Return [x, y] of the center of cell containing provided text 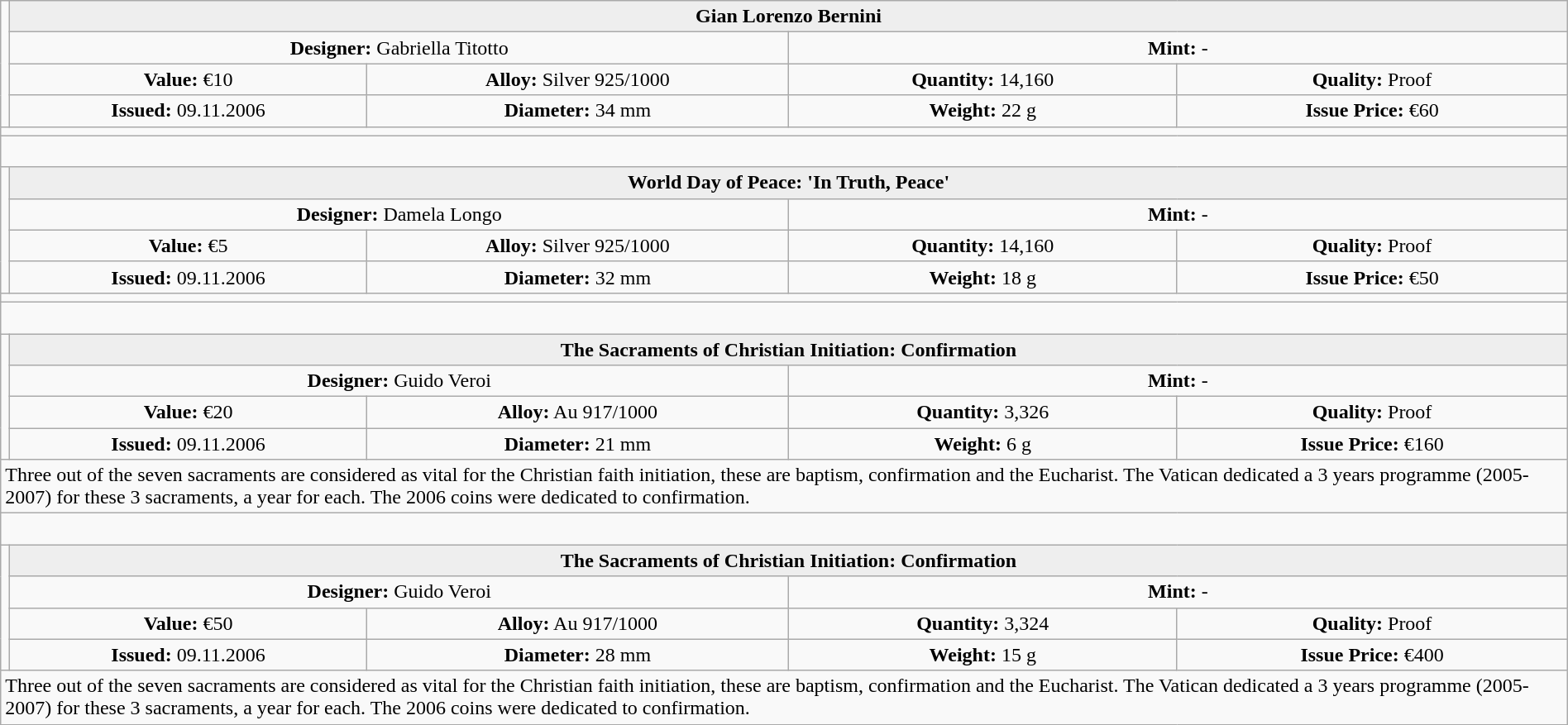
Value: €5 [189, 246]
Quantity: 3,324 [982, 623]
Diameter: 34 mm [577, 111]
Issue Price: €400 [1372, 655]
Designer: Damela Longo [399, 214]
Designer: Gabriella Titotto [399, 48]
Weight: 15 g [982, 655]
Value: €20 [189, 413]
Diameter: 32 mm [577, 277]
Weight: 18 g [982, 277]
Value: €10 [189, 79]
Issue Price: €50 [1372, 277]
Gian Lorenzo Bernini [789, 17]
Diameter: 21 mm [577, 444]
Quantity: 3,326 [982, 413]
Value: €50 [189, 623]
Issue Price: €160 [1372, 444]
Weight: 22 g [982, 111]
Diameter: 28 mm [577, 655]
Weight: 6 g [982, 444]
Issue Price: €60 [1372, 111]
World Day of Peace: 'In Truth, Peace' [789, 183]
